Provide the [x, y] coordinate of the cell's center where the given text is located.  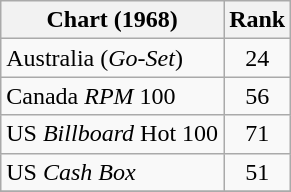
51 [258, 172]
Chart (1968) [112, 20]
56 [258, 96]
71 [258, 134]
Australia (Go-Set) [112, 58]
Canada RPM 100 [112, 96]
US Cash Box [112, 172]
24 [258, 58]
US Billboard Hot 100 [112, 134]
Rank [258, 20]
